Detect which cell encompasses the target text, then output its [x, y] center coordinate. 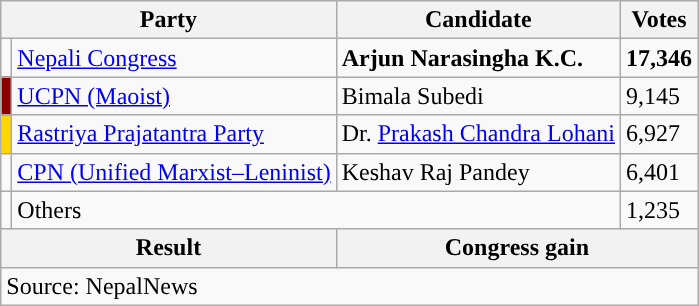
Keshav Raj Pandey [478, 172]
Arjun Narasingha K.C. [478, 58]
1,235 [660, 210]
Votes [660, 20]
Nepali Congress [174, 58]
6,927 [660, 134]
Source: NepalNews [350, 286]
Dr. Prakash Chandra Lohani [478, 134]
CPN (Unified Marxist–Leninist) [174, 172]
Congress gain [516, 248]
17,346 [660, 58]
9,145 [660, 96]
UCPN (Maoist) [174, 96]
6,401 [660, 172]
Result [168, 248]
Candidate [478, 20]
Others [316, 210]
Bimala Subedi [478, 96]
Rastriya Prajatantra Party [174, 134]
Party [168, 20]
